From the cell containing the given text, extract its center point as (x, y) coordinate. 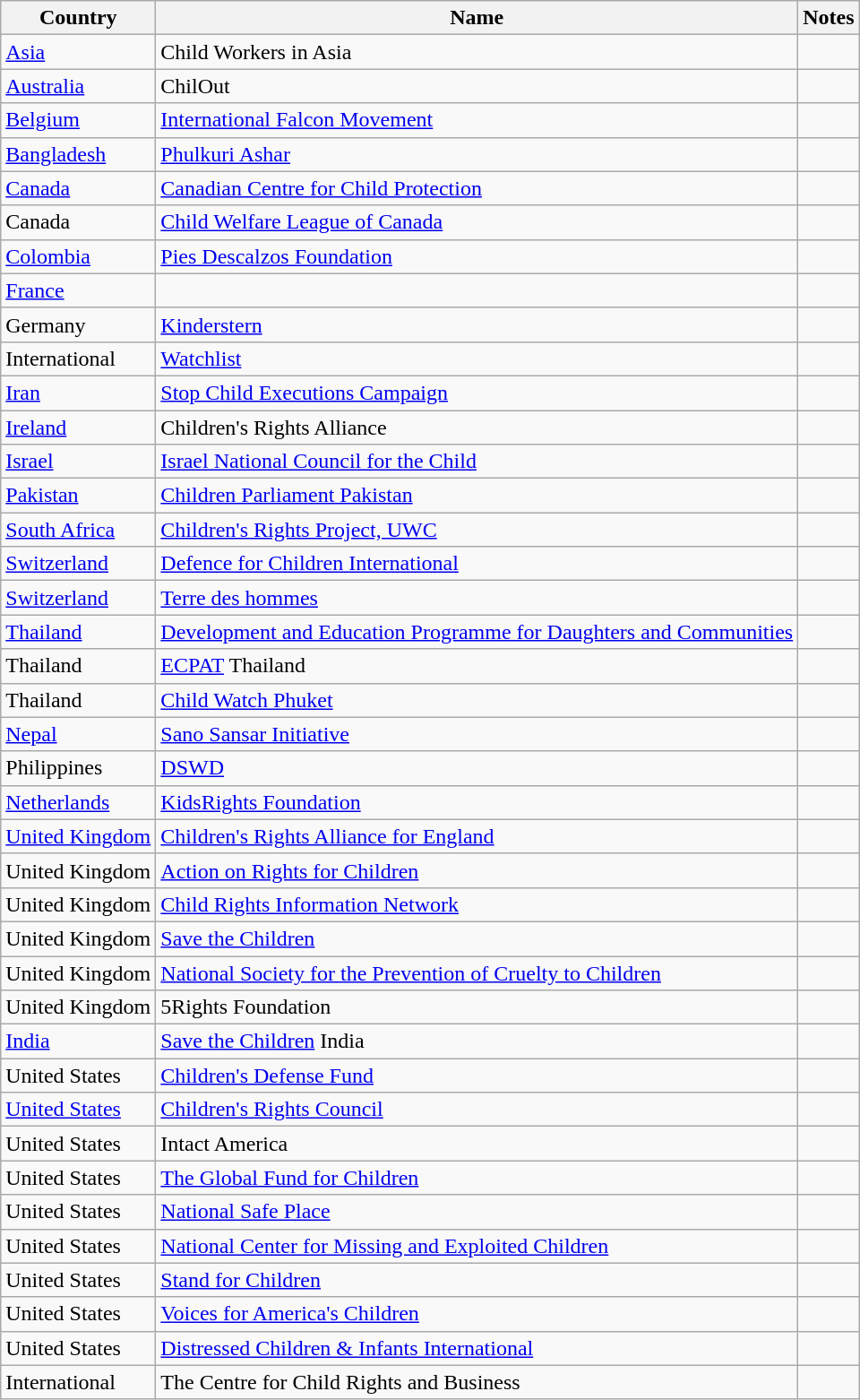
Development and Education Programme for Daughters and Communities (477, 632)
Defence for Children International (477, 564)
Voices for America's Children (477, 1314)
National Society for the Prevention of Cruelty to Children (477, 972)
The Global Fund for Children (477, 1178)
Sano Sansar Initiative (477, 734)
Phulkuri Ashar (477, 154)
Australia (79, 86)
Philippines (79, 768)
South Africa (79, 530)
Stand for Children (477, 1280)
Terre des hommes (477, 598)
Watchlist (477, 359)
Child Workers in Asia (477, 52)
Children's Rights Alliance for England (477, 836)
Name (477, 18)
International Falcon Movement (477, 120)
Germany (79, 324)
Children's Rights Alliance (477, 428)
The Centre for Child Rights and Business (477, 1382)
Save the Children (477, 938)
Children's Rights Council (477, 1110)
Action on Rights for Children (477, 870)
ChilOut (477, 86)
Colombia (79, 256)
Israel National Council for the Child (477, 462)
Canadian Centre for Child Protection (477, 188)
Belgium (79, 120)
Intact America (477, 1144)
India (79, 1041)
Distressed Children & Infants International (477, 1348)
Iran (79, 393)
5Rights Foundation (477, 1007)
DSWD (477, 768)
Save the Children India (477, 1041)
Israel (79, 462)
Children's Rights Project, UWC (477, 530)
Asia (79, 52)
Pakistan (79, 496)
Stop Child Executions Campaign (477, 393)
Pies Descalzos Foundation (477, 256)
Child Welfare League of Canada (477, 222)
ECPAT Thailand (477, 666)
Netherlands (79, 802)
Children's Defense Fund (477, 1076)
Child Watch Phuket (477, 700)
National Center for Missing and Exploited Children (477, 1246)
KidsRights Foundation (477, 802)
Kinderstern (477, 324)
Children Parliament Pakistan (477, 496)
Ireland (79, 428)
Country (79, 18)
Bangladesh (79, 154)
National Safe Place (477, 1212)
Child Rights Information Network (477, 904)
Notes (829, 18)
France (79, 290)
Nepal (79, 734)
